Search for the cell housing the specified text and yield its [x, y] center coordinate. 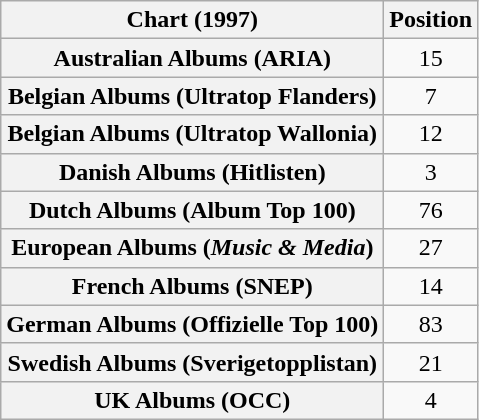
European Albums (Music & Media) [192, 248]
UK Albums (OCC) [192, 400]
Australian Albums (ARIA) [192, 58]
Belgian Albums (Ultratop Flanders) [192, 96]
27 [431, 248]
German Albums (Offizielle Top 100) [192, 324]
12 [431, 134]
14 [431, 286]
4 [431, 400]
Danish Albums (Hitlisten) [192, 172]
21 [431, 362]
83 [431, 324]
Swedish Albums (Sverigetopplistan) [192, 362]
76 [431, 210]
Position [431, 20]
3 [431, 172]
15 [431, 58]
Belgian Albums (Ultratop Wallonia) [192, 134]
French Albums (SNEP) [192, 286]
Chart (1997) [192, 20]
7 [431, 96]
Dutch Albums (Album Top 100) [192, 210]
